Find where the given text appears and provide that cell's center as (x, y) coordinate. 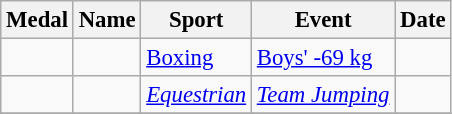
Sport (196, 20)
Equestrian (196, 95)
Boys' -69 kg (322, 58)
Event (322, 20)
Medal (38, 20)
Team Jumping (322, 95)
Date (423, 20)
Boxing (196, 58)
Name (107, 20)
